Locate the cell with the specified text and output its (x, y) center coordinate. 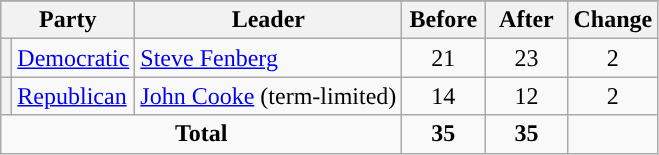
Change (613, 20)
14 (444, 96)
Republican (74, 96)
Before (444, 20)
After (526, 20)
Total (202, 134)
23 (526, 58)
Democratic (74, 58)
Leader (268, 20)
John Cooke (term-limited) (268, 96)
12 (526, 96)
21 (444, 58)
Steve Fenberg (268, 58)
Party (68, 20)
